Provide the [x, y] coordinate of the cell's center where the given text is located.  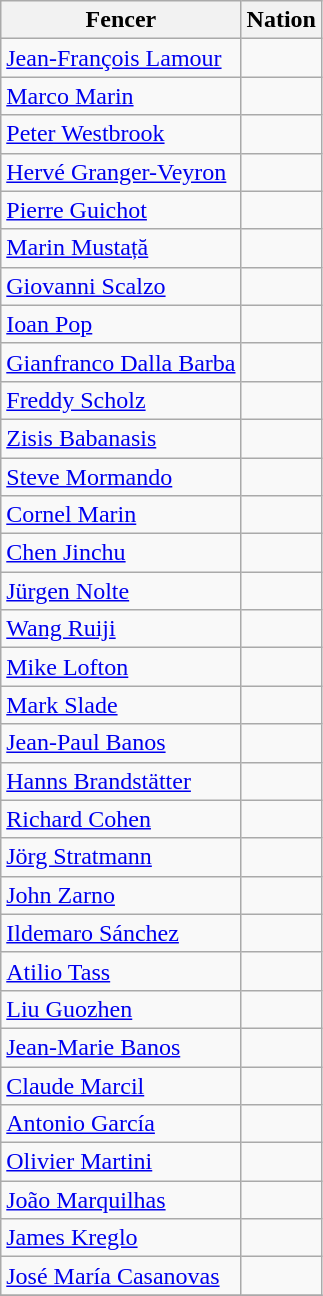
Gianfranco Dalla Barba [121, 362]
Mark Slade [121, 705]
Cornel Marin [121, 515]
Liu Guozhen [121, 1009]
Wang Ruiji [121, 629]
Atilio Tass [121, 971]
Fencer [121, 20]
Ioan Pop [121, 324]
Jean-Marie Banos [121, 1047]
Jürgen Nolte [121, 591]
Hervé Granger-Veyron [121, 172]
James Kreglo [121, 1238]
Marin Mustață [121, 248]
Ildemaro Sánchez [121, 933]
Marco Marin [121, 96]
Zisis Babanasis [121, 438]
Richard Cohen [121, 819]
Peter Westbrook [121, 134]
José María Casanovas [121, 1276]
Giovanni Scalzo [121, 286]
Antonio García [121, 1124]
Hanns Brandstätter [121, 781]
John Zarno [121, 895]
Chen Jinchu [121, 553]
João Marquilhas [121, 1200]
Claude Marcil [121, 1085]
Pierre Guichot [121, 210]
Freddy Scholz [121, 400]
Jean-Paul Banos [121, 743]
Steve Mormando [121, 477]
Jean-François Lamour [121, 58]
Jörg Stratmann [121, 857]
Olivier Martini [121, 1162]
Nation [281, 20]
Mike Lofton [121, 667]
